Return the (X, Y) coordinate for the center point of the cell that contains the specified text.  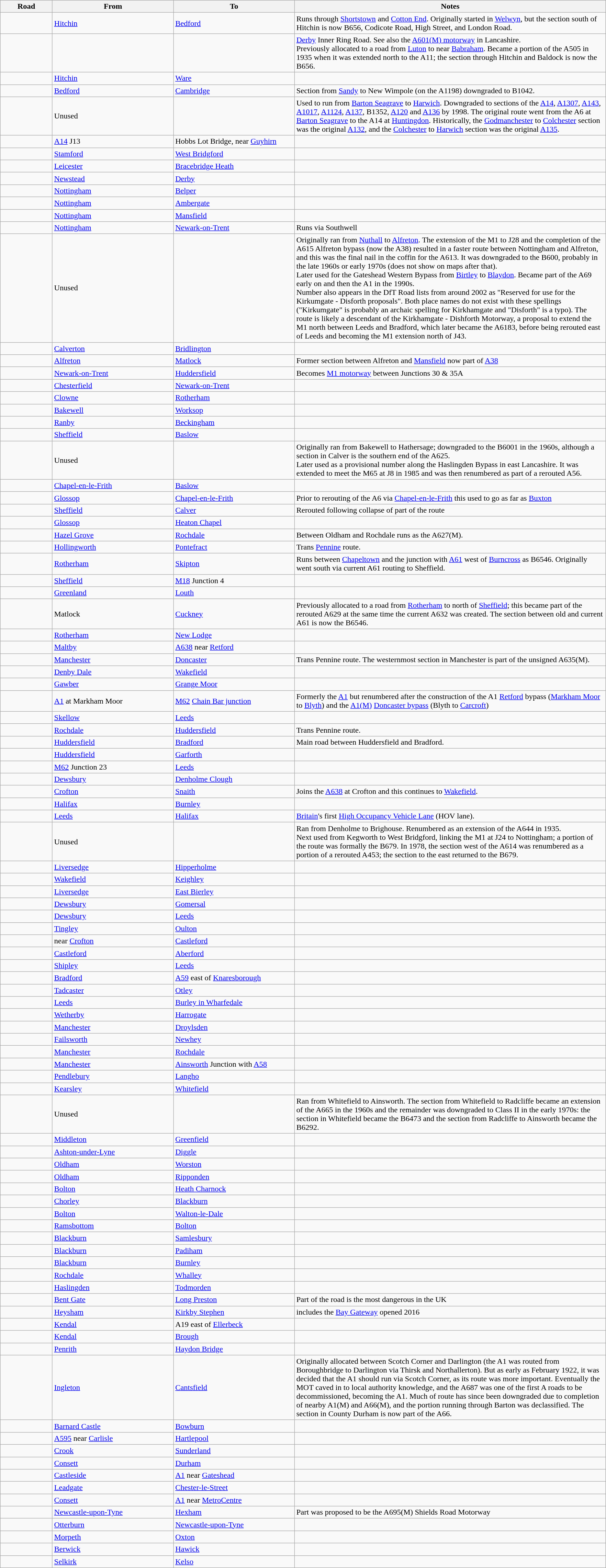
M18 Junction 4 (234, 581)
Leadgate (113, 1488)
Ambergate (234, 203)
Ramsbottom (113, 1226)
Alfreton (113, 361)
Pontefract (234, 547)
Ainsworth Junction with A58 (234, 1064)
Harrogate (234, 1015)
Mansfield (234, 215)
Gomersal (234, 904)
Ranby (113, 422)
Crook (113, 1451)
Doncaster (234, 660)
Notes (450, 6)
Pendlebury (113, 1076)
Ware (234, 78)
Kelso (234, 1562)
Walton-le-Dale (234, 1213)
Crofton (113, 792)
From (113, 6)
Bridlington (234, 349)
Heath Charnock (234, 1189)
Heaton Chapel (234, 522)
Worston (234, 1164)
Heysham (113, 1312)
Wetherby (113, 1015)
Tadcaster (113, 990)
Louth (234, 593)
Denby Dale (113, 672)
Chesterfield (113, 385)
Todmorden (234, 1287)
Skipton (234, 564)
Langho (234, 1076)
Prior to rerouting of the A6 via Chapel-en-le-Frith this used to go as far as Buxton (450, 498)
Main road between Huddersfield and Bradford. (450, 742)
Aberford (234, 953)
Bakewell (113, 410)
A638 near Retford (234, 647)
Oxton (234, 1537)
Brough (234, 1337)
A1 at Markham Moor (113, 701)
Greenland (113, 593)
Snaith (234, 792)
Kirkby Stephen (234, 1312)
includes the Bay Gateway opened 2016 (450, 1312)
East Bierley (234, 892)
Greenfield (234, 1140)
Whalley (234, 1275)
Joins the A638 at Crofton and this continues to Wakefield. (450, 792)
Otley (234, 990)
Oulton (234, 929)
Middleton (113, 1140)
Hartlepool (234, 1438)
New Lodge (234, 635)
Morpeth (113, 1537)
Part was proposed to be the A695(M) Shields Road Motorway (450, 1512)
Penrith (113, 1349)
Rerouted following collapse of part of the route (450, 510)
Hipperholme (234, 867)
Becomes M1 motorway between Junctions 30 & 35A (450, 373)
M62 Chain Bar junction (234, 701)
Chester-le-Street (234, 1488)
Kearsley (113, 1089)
Ripponden (234, 1176)
Trans Pennine route. The westernmost section in Manchester is part of the unsigned A635(M). (450, 660)
Stamford (113, 154)
Cambridge (234, 91)
Britain's first High Occupancy Vehicle Lane (HOV lane). (450, 816)
Keighley (234, 879)
Bracebridge Heath (234, 166)
A595 near Carlisle (113, 1438)
Newstead (113, 178)
Road (27, 6)
Ingleton (113, 1387)
Sunderland (234, 1451)
Runs via Southwell (450, 228)
Bent Gate (113, 1300)
Maltby (113, 647)
Gawber (113, 684)
Padiham (234, 1251)
Former section between Alfreton and Mansfield now part of A38 (450, 361)
Leicester (113, 166)
Hobbs Lot Bridge, near Guyhirn (234, 141)
Denholme Clough (234, 779)
Selkirk (113, 1562)
Grange Moor (234, 684)
Hawick (234, 1549)
Calver (234, 510)
Between Oldham and Rochdale runs as the A627(M). (450, 535)
Hexham (234, 1512)
Calverton (113, 349)
Otterburn (113, 1525)
Chorley (113, 1201)
Clowne (113, 398)
Castleside (113, 1475)
Burley in Wharfedale (234, 1003)
Hazel Grove (113, 535)
Diggle (234, 1152)
Whitefield (234, 1089)
Bowburn (234, 1426)
Cuckney (234, 614)
Berwick (113, 1549)
Durham (234, 1463)
A59 east of Knaresborough (234, 978)
Failsworth (113, 1040)
near Crofton (113, 941)
A1 near Gateshead (234, 1475)
Barnard Castle (113, 1426)
A19 east of Ellerbeck (234, 1324)
Garforth (234, 754)
Skellow (113, 717)
Haydon Bridge (234, 1349)
Samlesbury (234, 1238)
M62 Junction 23 (113, 767)
Shipley (113, 965)
Derby (234, 178)
To (234, 6)
West Bridgford (234, 154)
Runs between Chapeltown and the junction with A61 west of Burncross as B6546. Originally went south via current A61 routing to Sheffield. (450, 564)
Beckingham (234, 422)
Hollingworth (113, 547)
Cantsfield (234, 1387)
A1 near MetroCentre (234, 1500)
Belper (234, 191)
A14 J13 (113, 141)
Ashton-under-Lyne (113, 1152)
Haslingden (113, 1287)
Part of the road is the most dangerous in the UK (450, 1300)
Newhey (234, 1040)
Long Preston (234, 1300)
Tingley (113, 929)
Section from Sandy to New Wimpole (on the A1198) downgraded to B1042. (450, 91)
Worksop (234, 410)
Droylsden (234, 1027)
